Scan for the cell matching the given text and deliver its [x, y] coordinate at center. 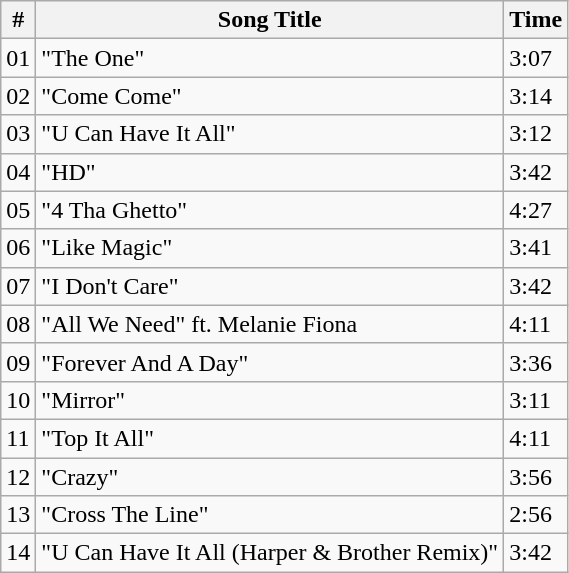
12 [18, 477]
05 [18, 210]
3:12 [536, 134]
10 [18, 400]
"Forever And A Day" [270, 362]
"Mirror" [270, 400]
13 [18, 515]
3:07 [536, 58]
"All We Need" ft. Melanie Fiona [270, 324]
"The One" [270, 58]
3:14 [536, 96]
3:41 [536, 248]
"Top It All" [270, 438]
"U Can Have It All" [270, 134]
07 [18, 286]
"Cross The Line" [270, 515]
3:56 [536, 477]
"U Can Have It All (Harper & Brother Remix)" [270, 553]
11 [18, 438]
3:36 [536, 362]
"Come Come" [270, 96]
"4 Tha Ghetto" [270, 210]
3:11 [536, 400]
04 [18, 172]
03 [18, 134]
Song Title [270, 20]
"HD" [270, 172]
2:56 [536, 515]
08 [18, 324]
Time [536, 20]
"I Don't Care" [270, 286]
09 [18, 362]
01 [18, 58]
4:27 [536, 210]
# [18, 20]
"Crazy" [270, 477]
14 [18, 553]
"Like Magic" [270, 248]
06 [18, 248]
02 [18, 96]
